Scan for the cell matching the given text and deliver its [X, Y] coordinate at center. 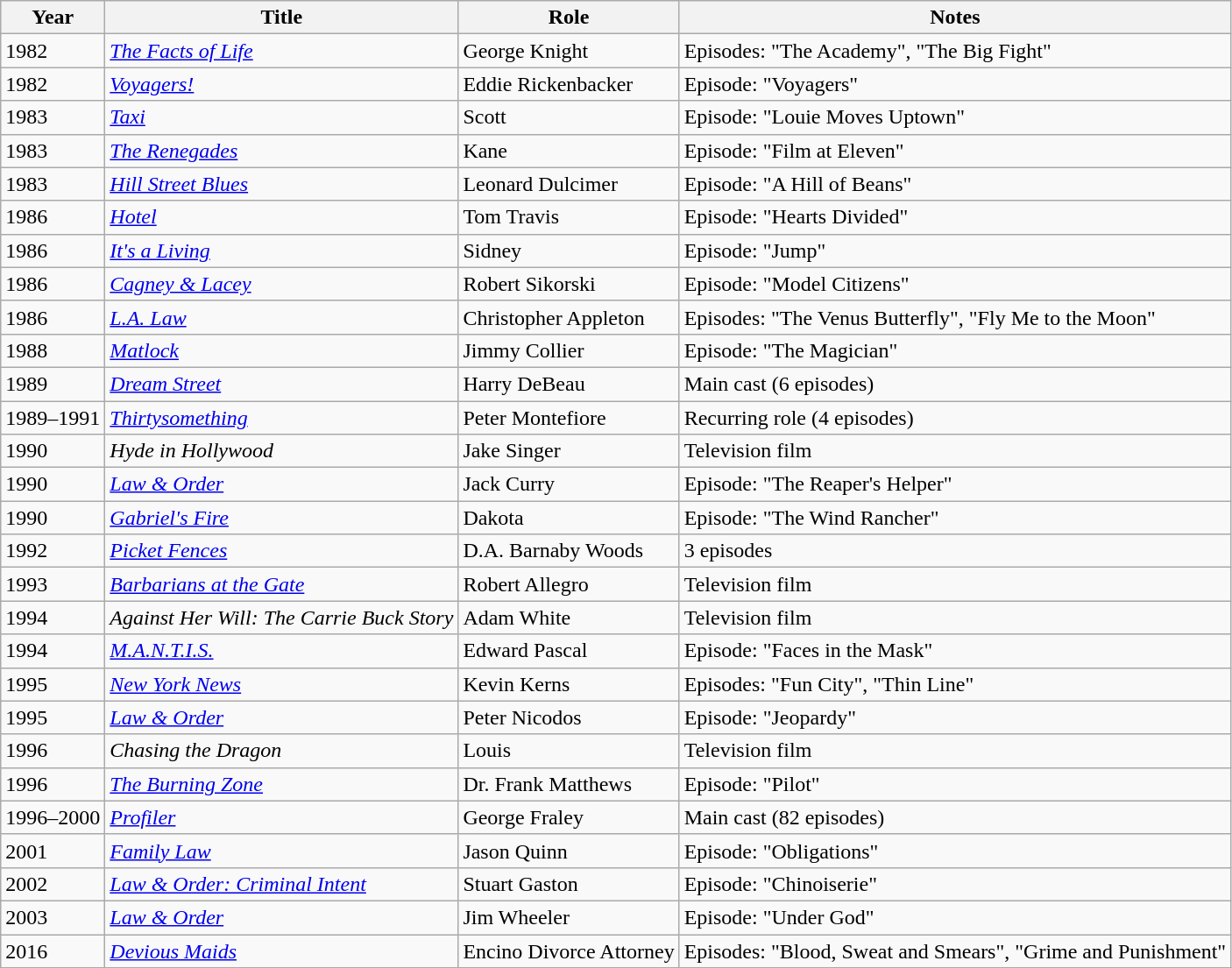
Jack Curry [569, 484]
Harry DeBeau [569, 384]
1989 [53, 384]
Louis [569, 751]
Episode: "Louie Moves Uptown" [955, 117]
Episodes: "The Academy", "The Big Fight" [955, 51]
2016 [53, 950]
Tom Travis [569, 217]
Role [569, 18]
Episode: "Jump" [955, 251]
Year [53, 18]
Episode: "Model Citizens" [955, 284]
Thirtysomething [282, 418]
Episode: "Jeopardy" [955, 717]
New York News [282, 684]
Leonard Dulcimer [569, 184]
Dream Street [282, 384]
Dr. Frank Matthews [569, 784]
2001 [53, 851]
Recurring role (4 episodes) [955, 418]
Matlock [282, 350]
Hill Street Blues [282, 184]
Episode: "The Magician" [955, 350]
It's a Living [282, 251]
Jim Wheeler [569, 917]
Jimmy Collier [569, 350]
Episode: "The Wind Rancher" [955, 518]
Law & Order: Criminal Intent [282, 884]
Barbarians at the Gate [282, 584]
Jake Singer [569, 451]
1996–2000 [53, 817]
The Burning Zone [282, 784]
Kane [569, 151]
Episode: "A Hill of Beans" [955, 184]
Episode: "Hearts Divided" [955, 217]
Eddie Rickenbacker [569, 84]
George Knight [569, 51]
Episode: "Under God" [955, 917]
Cagney & Lacey [282, 284]
Adam White [569, 618]
Peter Nicodos [569, 717]
Stuart Gaston [569, 884]
Robert Sikorski [569, 284]
Christopher Appleton [569, 317]
Episodes: "Fun City", "Thin Line" [955, 684]
Episodes: "Blood, Sweat and Smears", "Grime and Punishment" [955, 950]
Kevin Kerns [569, 684]
Picket Fences [282, 551]
Robert Allegro [569, 584]
Hotel [282, 217]
1993 [53, 584]
Notes [955, 18]
Devious Maids [282, 950]
Episode: "Pilot" [955, 784]
Main cast (6 episodes) [955, 384]
Against Her Will: The Carrie Buck Story [282, 618]
1989–1991 [53, 418]
3 episodes [955, 551]
Edward Pascal [569, 651]
Main cast (82 episodes) [955, 817]
Episode: "The Reaper's Helper" [955, 484]
D.A. Barnaby Woods [569, 551]
Peter Montefiore [569, 418]
1992 [53, 551]
1988 [53, 350]
M.A.N.T.I.S. [282, 651]
Family Law [282, 851]
Sidney [569, 251]
The Facts of Life [282, 51]
2002 [53, 884]
Episode: "Chinoiserie" [955, 884]
2003 [53, 917]
The Renegades [282, 151]
Scott [569, 117]
L.A. Law [282, 317]
Episode: "Film at Eleven" [955, 151]
Title [282, 18]
Episodes: "The Venus Butterfly", "Fly Me to the Moon" [955, 317]
Episode: "Voyagers" [955, 84]
Hyde in Hollywood [282, 451]
Gabriel's Fire [282, 518]
Chasing the Dragon [282, 751]
Taxi [282, 117]
Voyagers! [282, 84]
Dakota [569, 518]
Episode: "Obligations" [955, 851]
George Fraley [569, 817]
Encino Divorce Attorney [569, 950]
Profiler [282, 817]
Jason Quinn [569, 851]
Episode: "Faces in the Mask" [955, 651]
